Return (X, Y) of the center of cell containing provided text 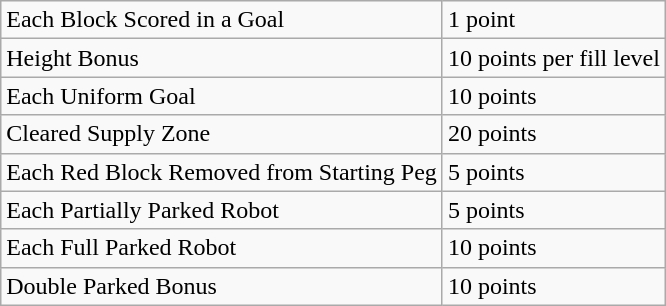
20 points (554, 134)
Height Bonus (222, 58)
Each Full Parked Robot (222, 248)
Each Block Scored in a Goal (222, 20)
Each Uniform Goal (222, 96)
Double Parked Bonus (222, 286)
1 point (554, 20)
Cleared Supply Zone (222, 134)
Each Partially Parked Robot (222, 210)
10 points per fill level (554, 58)
Each Red Block Removed from Starting Peg (222, 172)
